For the text-containing cell, return its midpoint in (x, y) coordinate format. 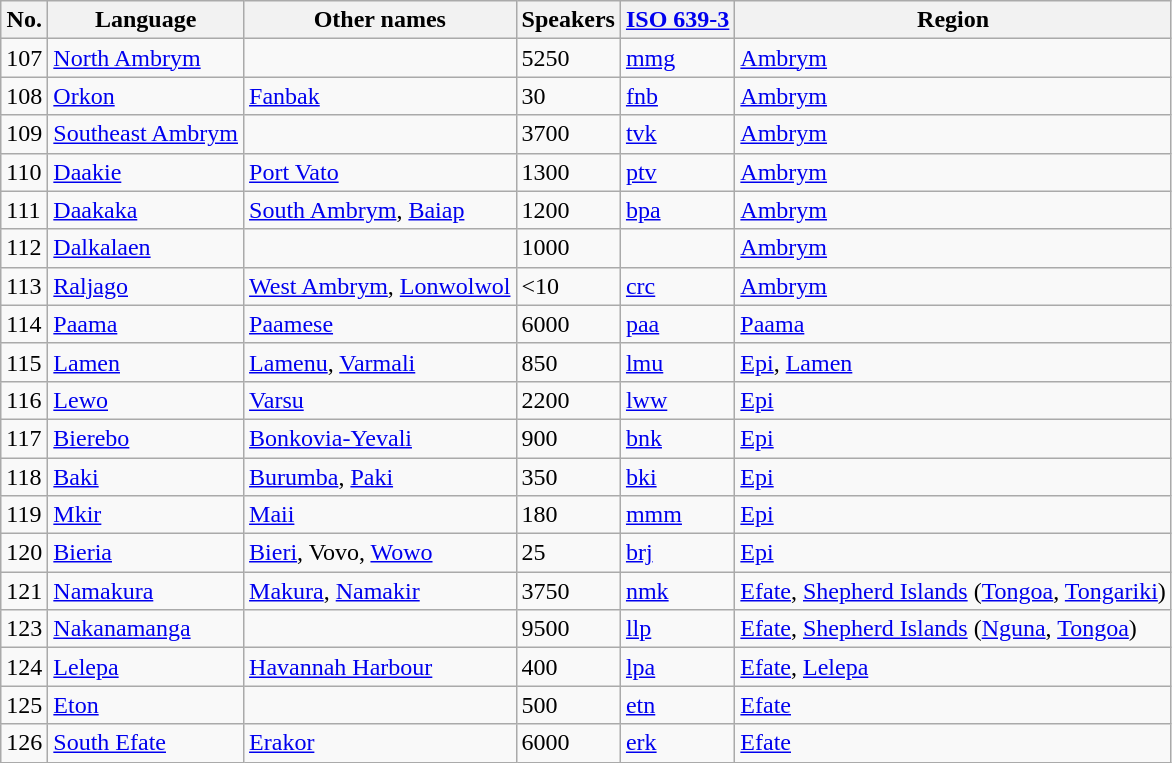
111 (24, 210)
108 (24, 96)
bpa (677, 210)
South Efate (146, 743)
107 (24, 58)
Bieri, Vovo, Wowo (380, 553)
North Ambrym (146, 58)
Southeast Ambrym (146, 134)
paa (677, 324)
Orkon (146, 96)
Efate, Shepherd Islands (Nguna, Tongoa) (954, 629)
Erakor (380, 743)
Nakanamanga (146, 629)
400 (568, 667)
nmk (677, 591)
350 (568, 477)
Varsu (380, 400)
Lamenu, Varmali (380, 362)
bki (677, 477)
114 (24, 324)
123 (24, 629)
Region (954, 20)
lpa (677, 667)
fnb (677, 96)
116 (24, 400)
Raljago (146, 286)
118 (24, 477)
<10 (568, 286)
ptv (677, 172)
30 (568, 96)
brj (677, 553)
Fanbak (380, 96)
Paamese (380, 324)
117 (24, 438)
125 (24, 705)
crc (677, 286)
mmm (677, 515)
1200 (568, 210)
850 (568, 362)
Efate, Shepherd Islands (Tongoa, Tongariki) (954, 591)
9500 (568, 629)
2200 (568, 400)
Daakaka (146, 210)
119 (24, 515)
Bierebo (146, 438)
lmu (677, 362)
West Ambrym, Lonwolwol (380, 286)
113 (24, 286)
1300 (568, 172)
etn (677, 705)
Lewo (146, 400)
llp (677, 629)
120 (24, 553)
Dalkalaen (146, 248)
Eton (146, 705)
1000 (568, 248)
121 (24, 591)
bnk (677, 438)
South Ambrym, Baiap (380, 210)
Speakers (568, 20)
Language (146, 20)
3700 (568, 134)
Efate, Lelepa (954, 667)
tvk (677, 134)
lww (677, 400)
109 (24, 134)
Other names (380, 20)
110 (24, 172)
Havannah Harbour (380, 667)
No. (24, 20)
124 (24, 667)
Burumba, Paki (380, 477)
Daakie (146, 172)
Lamen (146, 362)
Epi, Lamen (954, 362)
3750 (568, 591)
Baki (146, 477)
Mkir (146, 515)
Lelepa (146, 667)
Bieria (146, 553)
115 (24, 362)
Bonkovia-Yevali (380, 438)
5250 (568, 58)
Namakura (146, 591)
126 (24, 743)
180 (568, 515)
erk (677, 743)
Makura, Namakir (380, 591)
25 (568, 553)
Port Vato (380, 172)
112 (24, 248)
500 (568, 705)
Maii (380, 515)
mmg (677, 58)
ISO 639-3 (677, 20)
900 (568, 438)
